Detect which cell encompasses the target text, then output its (x, y) center coordinate. 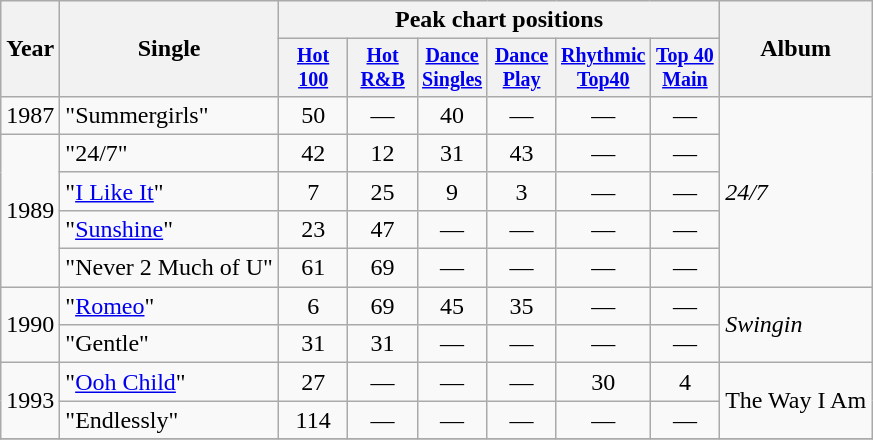
Year (30, 49)
23 (312, 229)
"24/7" (170, 153)
RhythmicTop40 (603, 68)
"Never 2 Much of U" (170, 268)
4 (684, 382)
1990 (30, 325)
"Summergirls" (170, 115)
42 (312, 153)
1993 (30, 401)
9 (452, 191)
7 (312, 191)
30 (603, 382)
Single (170, 49)
"Endlessly" (170, 420)
Hot100 (312, 68)
45 (452, 306)
"Ooh Child" (170, 382)
47 (382, 229)
12 (382, 153)
"I Like It" (170, 191)
40 (452, 115)
1987 (30, 115)
114 (312, 420)
61 (312, 268)
Top 40Main (684, 68)
Peak chart positions (498, 20)
1989 (30, 210)
The Way I Am (796, 401)
"Gentle" (170, 344)
50 (312, 115)
43 (522, 153)
"Sunshine" (170, 229)
DanceSingles (452, 68)
27 (312, 382)
3 (522, 191)
35 (522, 306)
HotR&B (382, 68)
Swingin (796, 325)
DancePlay (522, 68)
24/7 (796, 191)
25 (382, 191)
6 (312, 306)
Album (796, 49)
"Romeo" (170, 306)
